Find where the given text appears and provide that cell's center as [x, y] coordinate. 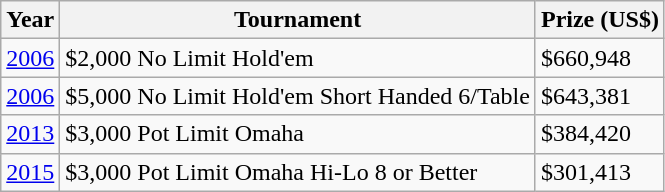
2013 [30, 134]
$301,413 [600, 172]
$384,420 [600, 134]
$3,000 Pot Limit Omaha Hi-Lo 8 or Better [298, 172]
$3,000 Pot Limit Omaha [298, 134]
$643,381 [600, 96]
Prize (US$) [600, 20]
Year [30, 20]
Tournament [298, 20]
$2,000 No Limit Hold'em [298, 58]
2015 [30, 172]
$5,000 No Limit Hold'em Short Handed 6/Table [298, 96]
$660,948 [600, 58]
